For the text-containing cell, return its midpoint in [x, y] coordinate format. 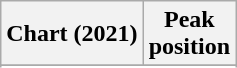
Chart (2021) [72, 34]
Peakposition [189, 34]
